For the text-containing cell, return its midpoint in (X, Y) coordinate format. 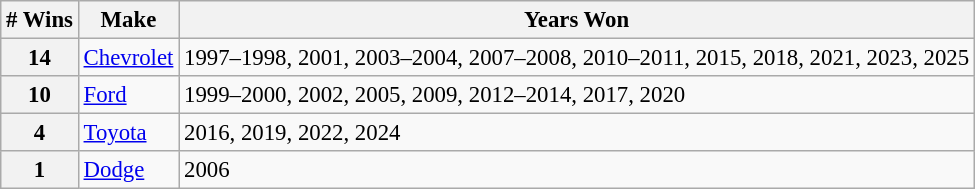
1 (40, 170)
1999–2000, 2002, 2005, 2009, 2012–2014, 2017, 2020 (577, 95)
Make (128, 20)
4 (40, 133)
1997–1998, 2001, 2003–2004, 2007–2008, 2010–2011, 2015, 2018, 2021, 2023, 2025 (577, 58)
14 (40, 58)
# Wins (40, 20)
Years Won (577, 20)
2006 (577, 170)
2016, 2019, 2022, 2024 (577, 133)
Ford (128, 95)
10 (40, 95)
Toyota (128, 133)
Dodge (128, 170)
Chevrolet (128, 58)
